Find where the given text appears and provide that cell's center as (x, y) coordinate. 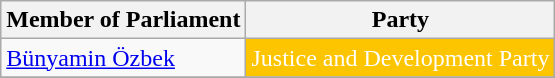
Member of Parliament (124, 20)
Bünyamin Özbek (124, 58)
Justice and Development Party (400, 58)
Party (400, 20)
